Pinpoint the cell where the given text exists, returning its (X, Y) midpoint coordinate. 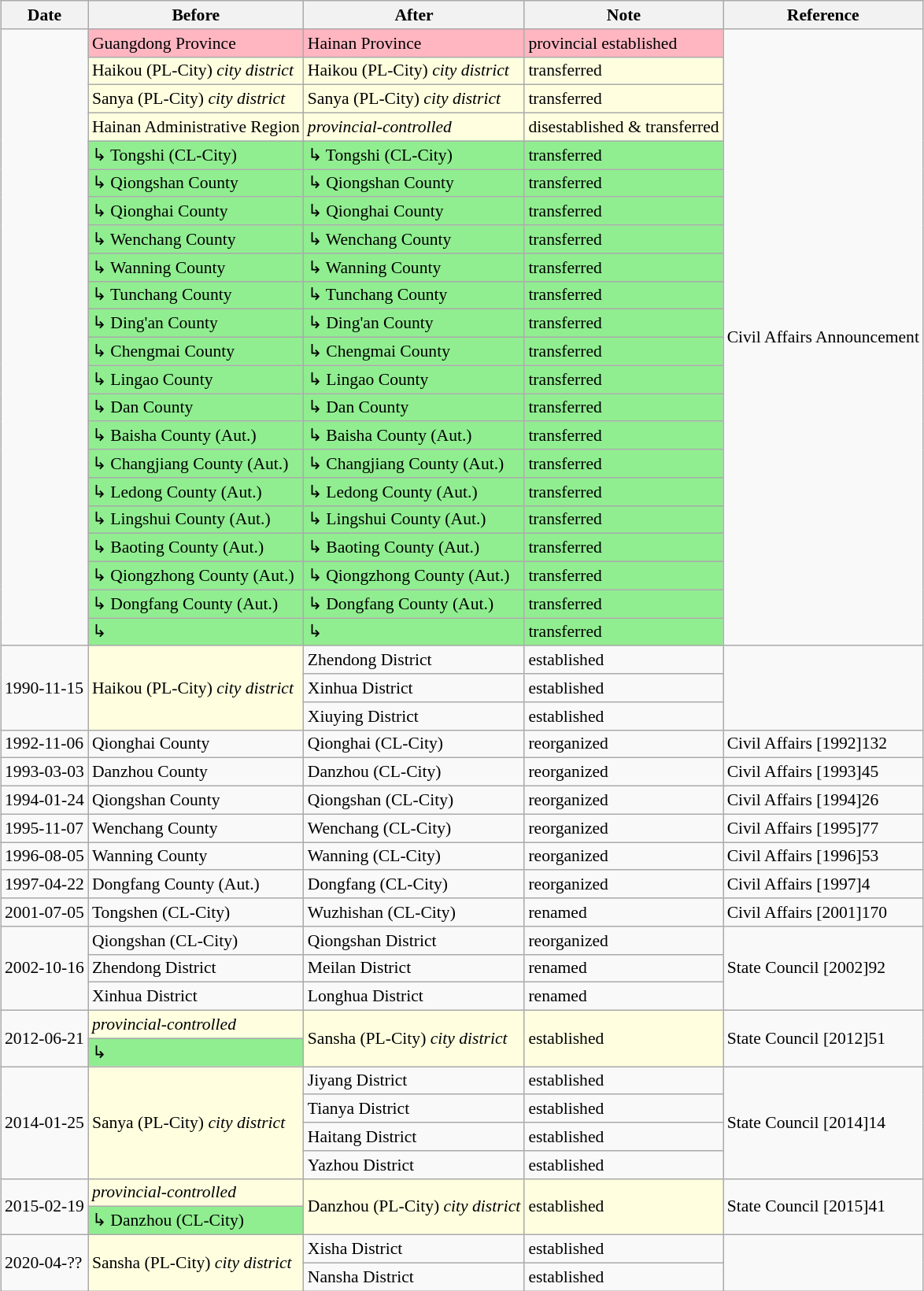
Hainan Province (414, 43)
Nansha District (414, 1277)
State Council [2014]14 (823, 1122)
State Council [2002]92 (823, 968)
Qiongshan District (414, 940)
2015-02-19 (44, 1206)
1995-11-07 (44, 828)
Danzhou (PL-City) city district (414, 1206)
Qionghai (CL-City) (414, 744)
↳ Danzhou (CL-City) (196, 1221)
Wuzhishan (CL-City) (414, 912)
Civil Affairs Announcement (823, 337)
Wenchang (CL-City) (414, 828)
Yazhou District (414, 1164)
1990-11-15 (44, 688)
1997-04-22 (44, 884)
Qiongshan County (196, 800)
2020-04-?? (44, 1263)
2012-06-21 (44, 1038)
Longhua District (414, 997)
2002-10-16 (44, 968)
Before (196, 15)
Civil Affairs [1997]4 (823, 884)
Meilan District (414, 968)
State Council [2012]51 (823, 1038)
Civil Affairs [1996]53 (823, 856)
Dongfang (CL-City) (414, 884)
1992-11-06 (44, 744)
State Council [2015]41 (823, 1206)
Jiyang District (414, 1080)
Hainan Administrative Region (196, 127)
Danzhou County (196, 772)
disestablished & transferred (623, 127)
Civil Affairs [2001]170 (823, 912)
Tianya District (414, 1108)
Dongfang County (Aut.) (196, 884)
Wanning County (196, 856)
Civil Affairs [1994]26 (823, 800)
1996-08-05 (44, 856)
Guangdong Province (196, 43)
Wanning (CL-City) (414, 856)
Xisha District (414, 1248)
Note (623, 15)
Xiuying District (414, 716)
2014-01-25 (44, 1122)
2001-07-05 (44, 912)
After (414, 15)
provincial established (623, 43)
Civil Affairs [1995]77 (823, 828)
Reference (823, 15)
Civil Affairs [1992]132 (823, 744)
Wenchang County (196, 828)
Qionghai County (196, 744)
Danzhou (CL-City) (414, 772)
1993-03-03 (44, 772)
Tongshen (CL-City) (196, 912)
Civil Affairs [1993]45 (823, 772)
Haitang District (414, 1137)
Date (44, 15)
1994-01-24 (44, 800)
